Detect which cell encompasses the target text, then output its (x, y) center coordinate. 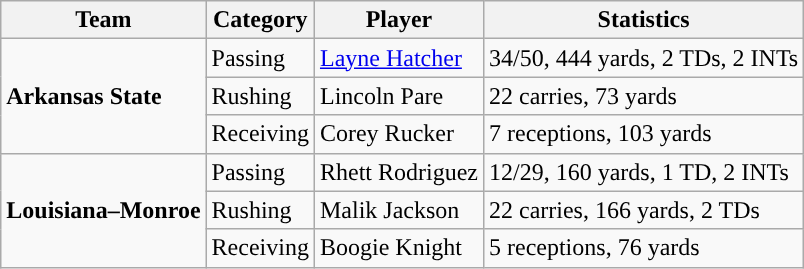
5 receptions, 76 yards (643, 248)
Lincoln Pare (398, 96)
12/29, 160 yards, 1 TD, 2 INTs (643, 172)
Louisiana–Monroe (104, 210)
Arkansas State (104, 96)
Corey Rucker (398, 134)
34/50, 444 yards, 2 TDs, 2 INTs (643, 58)
Player (398, 20)
Rhett Rodriguez (398, 172)
Layne Hatcher (398, 58)
Statistics (643, 20)
22 carries, 73 yards (643, 96)
Team (104, 20)
7 receptions, 103 yards (643, 134)
Boogie Knight (398, 248)
22 carries, 166 yards, 2 TDs (643, 210)
Malik Jackson (398, 210)
Category (260, 20)
